Return [x, y] of the center of cell containing provided text 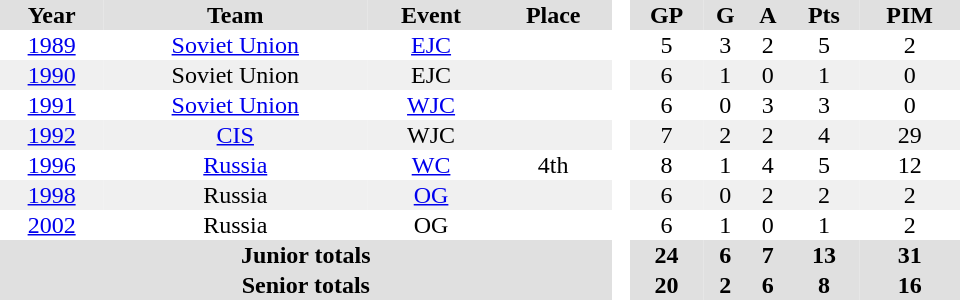
Year [52, 15]
13 [824, 255]
1989 [52, 45]
1991 [52, 105]
24 [667, 255]
Event [431, 15]
16 [910, 285]
2002 [52, 225]
Pts [824, 15]
20 [667, 285]
1996 [52, 165]
Senior totals [306, 285]
Team [235, 15]
WC [431, 165]
CIS [235, 135]
1992 [52, 135]
Place [554, 15]
PIM [910, 15]
4th [554, 165]
12 [910, 165]
31 [910, 255]
29 [910, 135]
A [768, 15]
Junior totals [306, 255]
G [725, 15]
1990 [52, 75]
1998 [52, 195]
GP [667, 15]
